Search for the cell housing the specified text and yield its [X, Y] center coordinate. 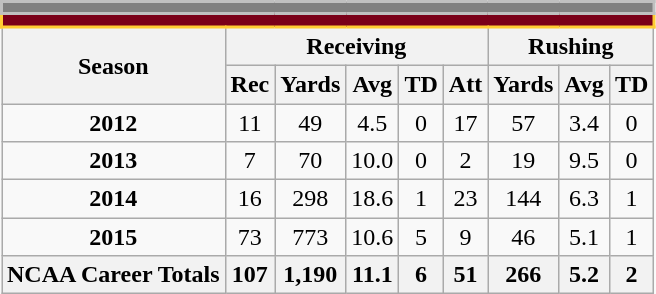
NCAA Career Totals [114, 275]
10.6 [372, 237]
5.2 [584, 275]
5 [421, 237]
144 [524, 199]
3.4 [584, 123]
2015 [114, 237]
73 [250, 237]
Att [465, 84]
7 [250, 161]
4.5 [372, 123]
57 [524, 123]
6.3 [584, 199]
70 [310, 161]
1,190 [310, 275]
5.1 [584, 237]
Rec [250, 84]
6 [421, 275]
18.6 [372, 199]
2013 [114, 161]
10.0 [372, 161]
Receiving [356, 46]
Season [114, 66]
49 [310, 123]
11 [250, 123]
266 [524, 275]
23 [465, 199]
9.5 [584, 161]
51 [465, 275]
46 [524, 237]
2012 [114, 123]
17 [465, 123]
298 [310, 199]
16 [250, 199]
19 [524, 161]
107 [250, 275]
2014 [114, 199]
Rushing [571, 46]
11.1 [372, 275]
9 [465, 237]
773 [310, 237]
